For the text-containing cell, return its midpoint in [X, Y] coordinate format. 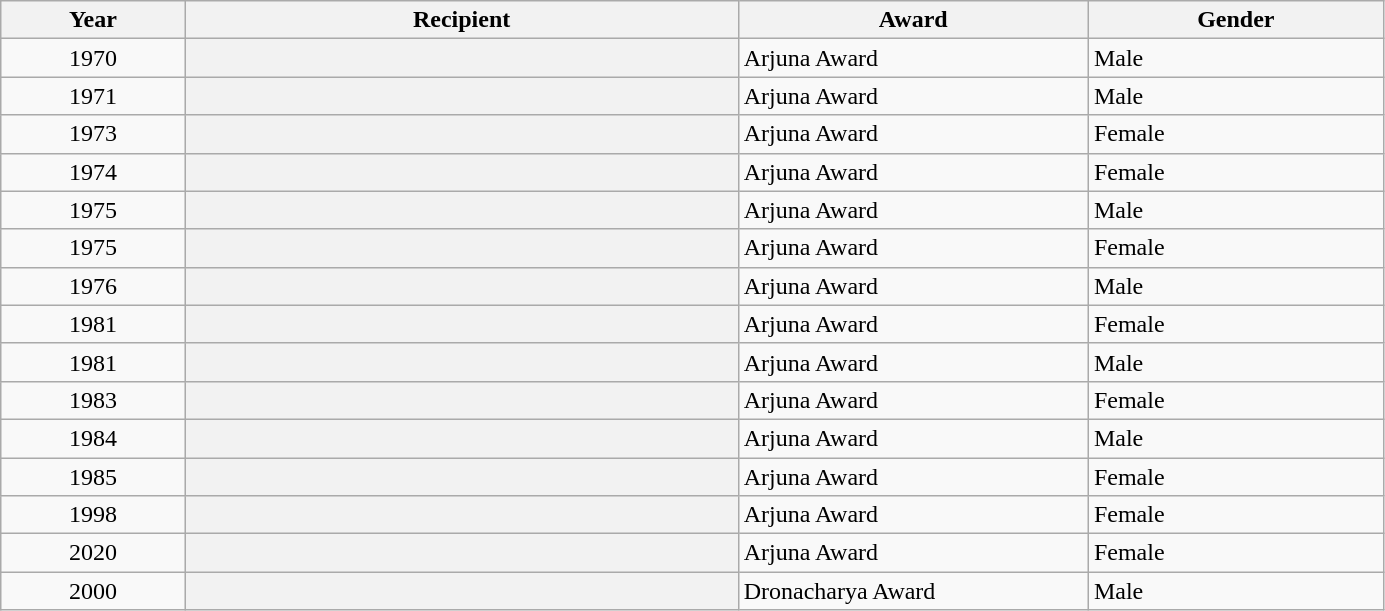
Gender [1236, 20]
Award [913, 20]
1998 [93, 515]
Recipient [462, 20]
1976 [93, 286]
Year [93, 20]
1973 [93, 134]
1984 [93, 438]
1985 [93, 477]
Dronacharya Award [913, 591]
2000 [93, 591]
1971 [93, 96]
2020 [93, 553]
1970 [93, 58]
1974 [93, 172]
1983 [93, 400]
